Capture the cell that displays the provided text and extract its [X, Y] central coordinate. 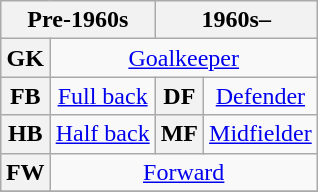
MF [179, 134]
DF [179, 96]
FW [25, 172]
Full back [102, 96]
Defender [261, 96]
Midfielder [261, 134]
FB [25, 96]
Pre-1960s [78, 20]
GK [25, 58]
1960s– [236, 20]
HB [25, 134]
Goalkeeper [184, 58]
Forward [184, 172]
Half back [102, 134]
